Identify which cell holds the provided text, then report its [x, y] central coordinate. 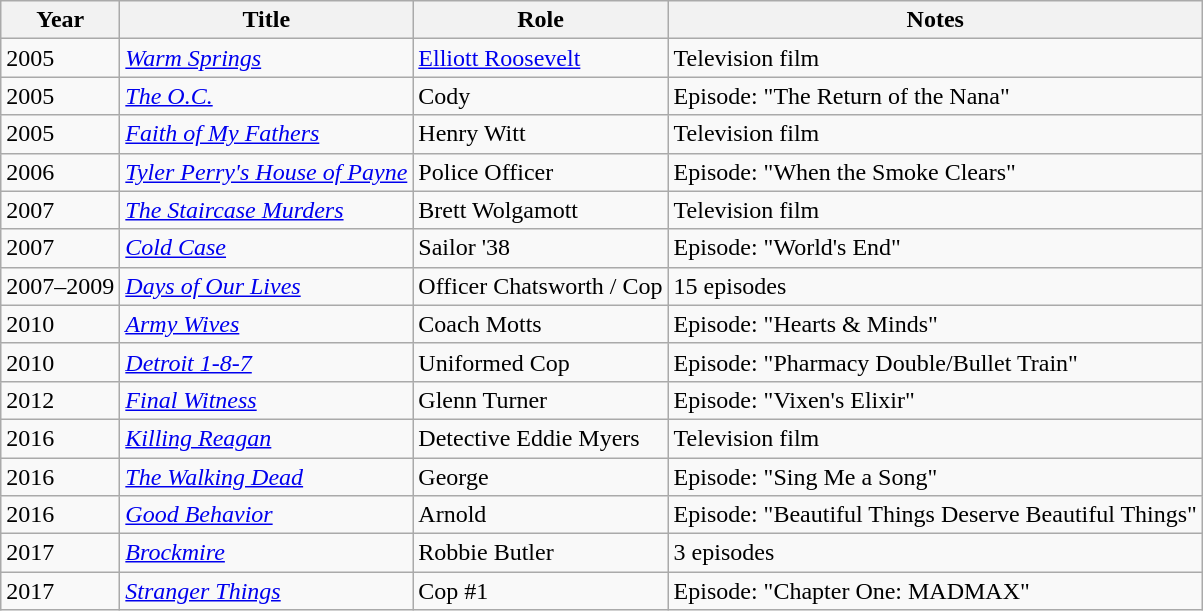
Episode: "Hearts & Minds" [935, 324]
Police Officer [540, 172]
Faith of My Fathers [266, 134]
Episode: "Pharmacy Double/Bullet Train" [935, 362]
Warm Springs [266, 58]
Detroit 1-8-7 [266, 362]
The Staircase Murders [266, 210]
Stranger Things [266, 591]
Cody [540, 96]
Final Witness [266, 400]
Notes [935, 20]
2006 [60, 172]
Brett Wolgamott [540, 210]
Uniformed Cop [540, 362]
Title [266, 20]
Arnold [540, 515]
Officer Chatsworth / Cop [540, 286]
Elliott Roosevelt [540, 58]
Episode: "When the Smoke Clears" [935, 172]
Sailor '38 [540, 248]
Cop #1 [540, 591]
George [540, 477]
The O.C. [266, 96]
Brockmire [266, 553]
15 episodes [935, 286]
Episode: "Sing Me a Song" [935, 477]
Episode: "Vixen's Elixir" [935, 400]
Role [540, 20]
Henry Witt [540, 134]
Tyler Perry's House of Payne [266, 172]
Robbie Butler [540, 553]
Glenn Turner [540, 400]
2007–2009 [60, 286]
The Walking Dead [266, 477]
Year [60, 20]
Detective Eddie Myers [540, 438]
Killing Reagan [266, 438]
Days of Our Lives [266, 286]
Coach Motts [540, 324]
Cold Case [266, 248]
Episode: "The Return of the Nana" [935, 96]
Episode: "World's End" [935, 248]
Episode: "Chapter One: MADMAX" [935, 591]
3 episodes [935, 553]
2012 [60, 400]
Episode: "Beautiful Things Deserve Beautiful Things" [935, 515]
Good Behavior [266, 515]
Army Wives [266, 324]
